Extract the (x, y) coordinate from the center of the cell holding the provided text.  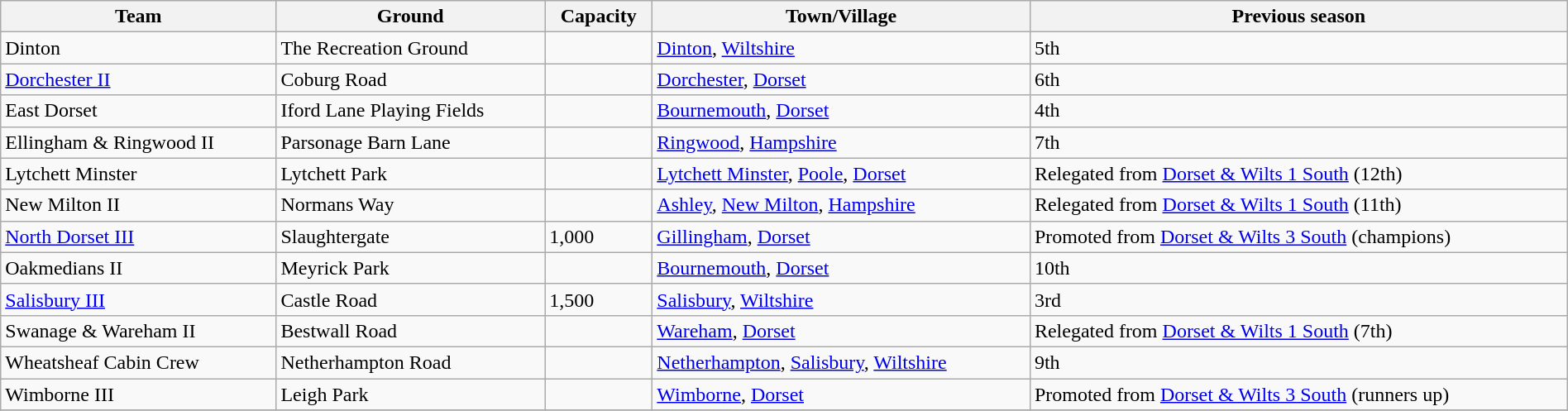
Dorchester, Dorset (842, 79)
Bestwall Road (410, 331)
Dorchester II (139, 79)
Netherhampton, Salisbury, Wiltshire (842, 362)
East Dorset (139, 111)
10th (1298, 268)
Leigh Park (410, 394)
Normans Way (410, 205)
Lytchett Park (410, 174)
Team (139, 17)
Relegated from Dorset & Wilts 1 South (11th) (1298, 205)
Ashley, New Milton, Hampshire (842, 205)
Gillingham, Dorset (842, 237)
Iford Lane Playing Fields (410, 111)
New Milton II (139, 205)
Coburg Road (410, 79)
Town/Village (842, 17)
Relegated from Dorset & Wilts 1 South (7th) (1298, 331)
Ringwood, Hampshire (842, 142)
Wimborne III (139, 394)
Lytchett Minster, Poole, Dorset (842, 174)
Salisbury, Wiltshire (842, 299)
9th (1298, 362)
1,000 (599, 237)
Swanage & Wareham II (139, 331)
6th (1298, 79)
Parsonage Barn Lane (410, 142)
Wheatsheaf Cabin Crew (139, 362)
Wimborne, Dorset (842, 394)
3rd (1298, 299)
Oakmedians II (139, 268)
Lytchett Minster (139, 174)
Capacity (599, 17)
5th (1298, 48)
Netherhampton Road (410, 362)
Promoted from Dorset & Wilts 3 South (runners up) (1298, 394)
The Recreation Ground (410, 48)
Relegated from Dorset & Wilts 1 South (12th) (1298, 174)
Dinton (139, 48)
Ground (410, 17)
North Dorset III (139, 237)
Castle Road (410, 299)
Promoted from Dorset & Wilts 3 South (champions) (1298, 237)
Salisbury III (139, 299)
Ellingham & Ringwood II (139, 142)
Slaughtergate (410, 237)
Previous season (1298, 17)
4th (1298, 111)
Wareham, Dorset (842, 331)
Meyrick Park (410, 268)
Dinton, Wiltshire (842, 48)
1,500 (599, 299)
7th (1298, 142)
